Pinpoint the cell where the given text exists, returning its [X, Y] midpoint coordinate. 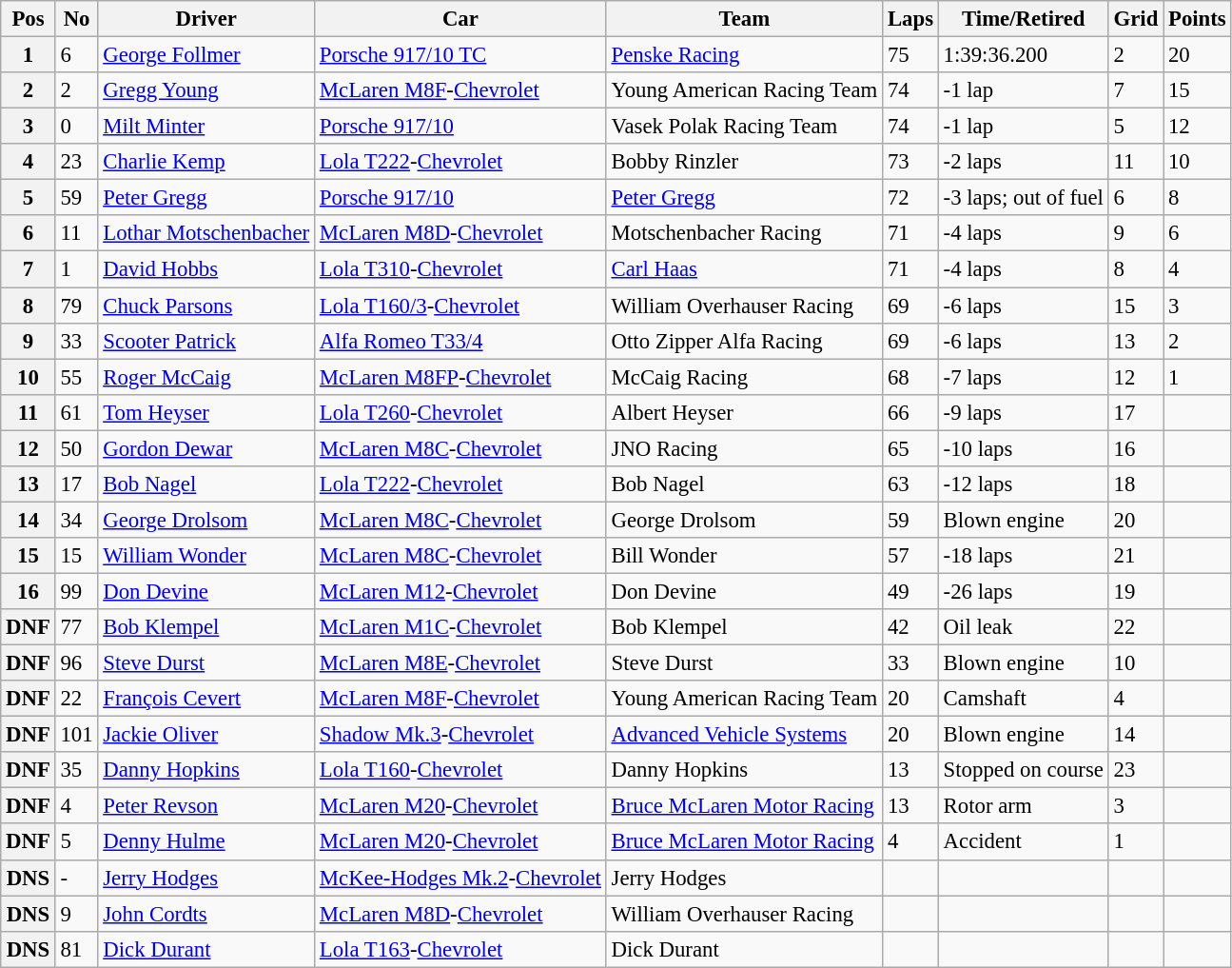
David Hobbs [206, 269]
McLaren M8E-Chevrolet [460, 663]
21 [1136, 556]
-7 laps [1024, 377]
Gordon Dewar [206, 448]
Advanced Vehicle Systems [744, 735]
François Cevert [206, 699]
Albert Heyser [744, 412]
Points [1197, 19]
Team [744, 19]
19 [1136, 591]
Oil leak [1024, 627]
35 [76, 770]
McCaig Racing [744, 377]
Grid [1136, 19]
101 [76, 735]
18 [1136, 484]
77 [76, 627]
McLaren M1C-Chevrolet [460, 627]
72 [911, 198]
George Follmer [206, 55]
96 [76, 663]
68 [911, 377]
Motschenbacher Racing [744, 233]
Bill Wonder [744, 556]
-3 laps; out of fuel [1024, 198]
50 [76, 448]
75 [911, 55]
- [76, 878]
Car [460, 19]
Roger McCaig [206, 377]
55 [76, 377]
Driver [206, 19]
-18 laps [1024, 556]
William Wonder [206, 556]
Shadow Mk.3-Chevrolet [460, 735]
-26 laps [1024, 591]
63 [911, 484]
57 [911, 556]
Lothar Motschenbacher [206, 233]
McLaren M8FP-Chevrolet [460, 377]
John Cordts [206, 914]
Laps [911, 19]
Time/Retired [1024, 19]
Charlie Kemp [206, 162]
Pos [29, 19]
Alfa Romeo T33/4 [460, 341]
-9 laps [1024, 412]
Peter Revson [206, 806]
Camshaft [1024, 699]
81 [76, 949]
79 [76, 306]
Porsche 917/10 TC [460, 55]
65 [911, 448]
Lola T310-Chevrolet [460, 269]
Scooter Patrick [206, 341]
-12 laps [1024, 484]
JNO Racing [744, 448]
Bobby Rinzler [744, 162]
61 [76, 412]
1:39:36.200 [1024, 55]
49 [911, 591]
No [76, 19]
Rotor arm [1024, 806]
42 [911, 627]
Chuck Parsons [206, 306]
Vasek Polak Racing Team [744, 127]
McLaren M12-Chevrolet [460, 591]
Jackie Oliver [206, 735]
Denny Hulme [206, 842]
-2 laps [1024, 162]
Milt Minter [206, 127]
McKee-Hodges Mk.2-Chevrolet [460, 878]
Lola T160-Chevrolet [460, 770]
Gregg Young [206, 90]
Otto Zipper Alfa Racing [744, 341]
-10 laps [1024, 448]
73 [911, 162]
0 [76, 127]
Carl Haas [744, 269]
Lola T160/3-Chevrolet [460, 306]
Tom Heyser [206, 412]
66 [911, 412]
Lola T260-Chevrolet [460, 412]
Accident [1024, 842]
Penske Racing [744, 55]
Stopped on course [1024, 770]
99 [76, 591]
34 [76, 520]
Lola T163-Chevrolet [460, 949]
